Locate the cell with the specified text and output its (X, Y) center coordinate. 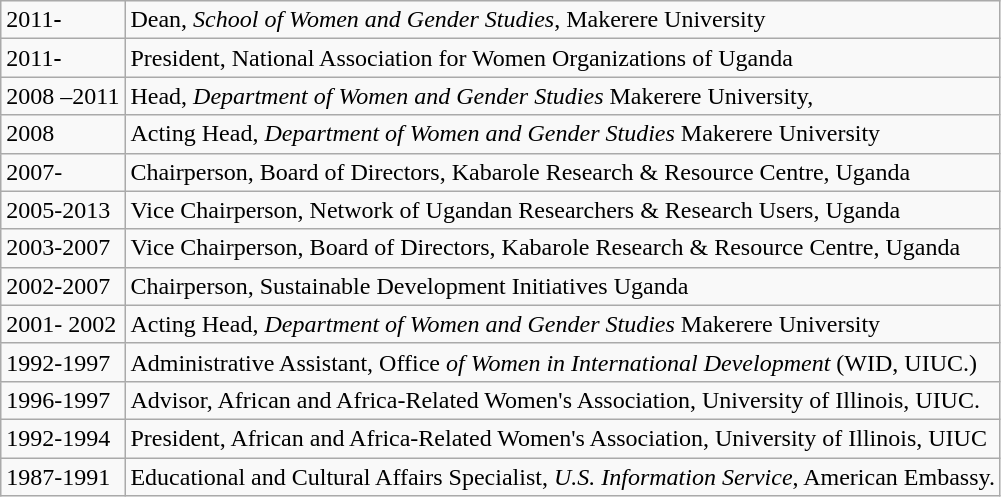
Chairperson, Sustainable Development Initiatives Uganda (563, 286)
1996-1997 (63, 400)
2008 –2011 (63, 96)
2003-2007 (63, 248)
Advisor, African and Africa-Related Women's Association, University of Illinois, UIUC. (563, 400)
1987-1991 (63, 477)
1992-1994 (63, 438)
Vice Chairperson, Board of Directors, Kabarole Research & Resource Centre, Uganda (563, 248)
Dean, School of Women and Gender Studies, Makerere University (563, 20)
Administrative Assistant, Office of Women in International Development (WID, UIUC.) (563, 362)
Vice Chairperson, Network of Ugandan Researchers & Research Users, Uganda (563, 210)
Chairperson, Board of Directors, Kabarole Research & Resource Centre, Uganda (563, 172)
2001- 2002 (63, 324)
1992-1997 (63, 362)
2002-2007 (63, 286)
Educational and Cultural Affairs Specialist, U.S. Information Service, American Embassy. (563, 477)
2007- (63, 172)
2005-2013 (63, 210)
Head, Department of Women and Gender Studies Makerere University, (563, 96)
President, National Association for Women Organizations of Uganda (563, 58)
2008 (63, 134)
President, African and Africa-Related Women's Association, University of Illinois, UIUC (563, 438)
